Search for the cell housing the specified text and yield its (X, Y) center coordinate. 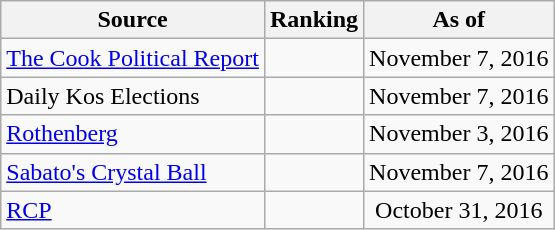
Source (133, 20)
November 3, 2016 (459, 134)
Ranking (314, 20)
Rothenberg (133, 134)
Daily Kos Elections (133, 96)
RCP (133, 210)
As of (459, 20)
October 31, 2016 (459, 210)
Sabato's Crystal Ball (133, 172)
The Cook Political Report (133, 58)
